Search for the cell housing the specified text and yield its (x, y) center coordinate. 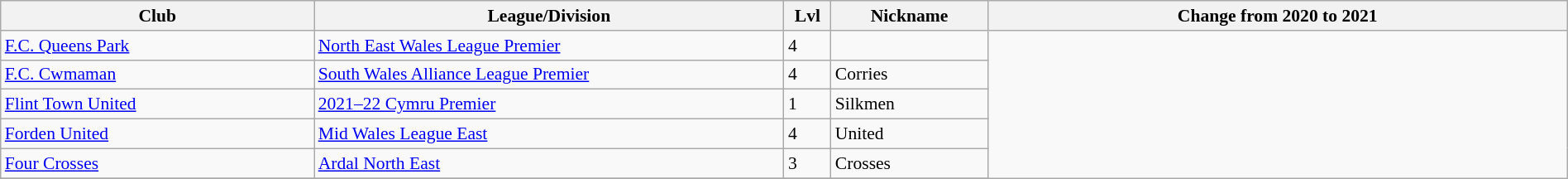
Club (157, 16)
Nickname (910, 16)
Crosses (910, 163)
F.C. Cwmaman (157, 75)
Change from 2020 to 2021 (1277, 16)
North East Wales League Premier (549, 46)
Lvl (807, 16)
Mid Wales League East (549, 134)
South Wales Alliance League Premier (549, 75)
Four Crosses (157, 163)
United (910, 134)
Flint Town United (157, 104)
League/Division (549, 16)
Corries (910, 75)
F.C. Queens Park (157, 46)
1 (807, 104)
3 (807, 163)
Silkmen (910, 104)
Ardal North East (549, 163)
2021–22 Cymru Premier (549, 104)
Forden United (157, 134)
